From the cell containing the given text, extract its center point as [x, y] coordinate. 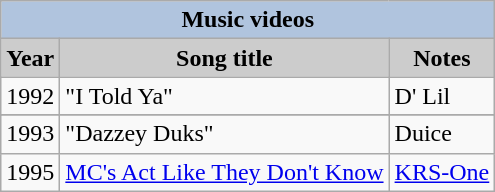
Duice [442, 134]
Year [30, 58]
MC's Act Like They Don't Know [224, 172]
Notes [442, 58]
1992 [30, 96]
"Dazzey Duks" [224, 134]
1993 [30, 134]
KRS-One [442, 172]
1995 [30, 172]
Song title [224, 58]
D' Lil [442, 96]
"I Told Ya" [224, 96]
Music videos [248, 20]
